Find where the given text appears and provide that cell's center as [X, Y] coordinate. 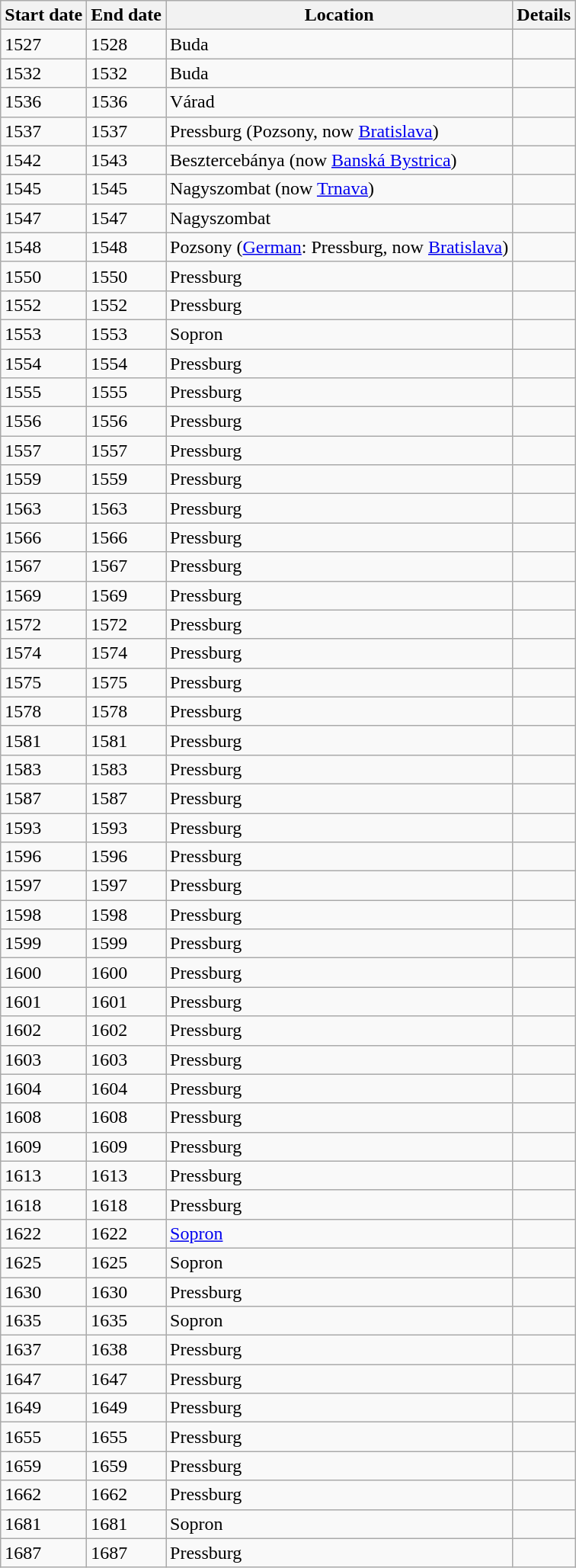
1638 [126, 1350]
Details [544, 15]
End date [126, 15]
Pozsony (German: Pressburg, now Bratislava) [340, 247]
1527 [44, 44]
Nagyszombat [340, 218]
Start date [44, 15]
Várad [340, 102]
Location [340, 15]
Nagyszombat (now Trnava) [340, 189]
1637 [44, 1350]
Besztercebánya (now Banská Bystrica) [340, 160]
1542 [44, 160]
Pressburg (Pozsony, now Bratislava) [340, 131]
1543 [126, 160]
1528 [126, 44]
